From the cell containing the given text, extract its center point as (X, Y) coordinate. 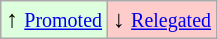
↓ Relegated (162, 20)
↑ Promoted (54, 20)
